Provide the [X, Y] coordinate of the cell's center where the given text is located.  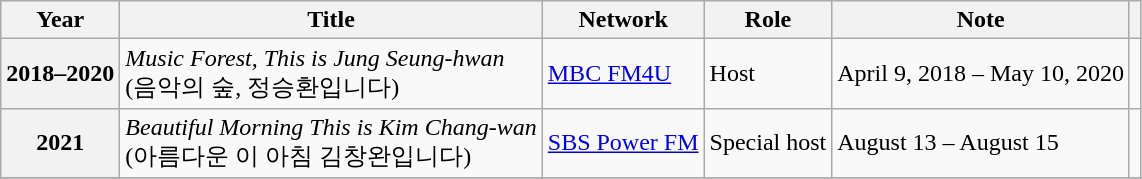
Host [768, 74]
2018–2020 [60, 74]
Title [331, 20]
August 13 – August 15 [981, 143]
MBC FM4U [623, 74]
Note [981, 20]
Role [768, 20]
April 9, 2018 – May 10, 2020 [981, 74]
Network [623, 20]
2021 [60, 143]
Special host [768, 143]
SBS Power FM [623, 143]
Music Forest, This is Jung Seung-hwan (음악의 숲, 정승환입니다) [331, 74]
Beautiful Morning This is Kim Chang-wan (아름다운 이 아침 김창완입니다) [331, 143]
Year [60, 20]
